Pinpoint the cell where the given text exists, returning its [X, Y] midpoint coordinate. 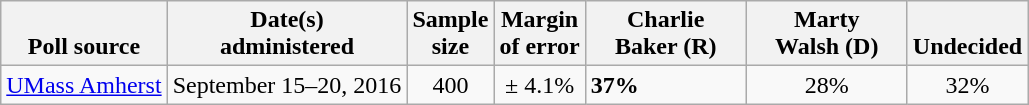
Samplesize [450, 34]
September 15–20, 2016 [287, 85]
28% [826, 85]
32% [967, 85]
37% [666, 85]
± 4.1% [540, 85]
400 [450, 85]
UMass Amherst [84, 85]
Poll source [84, 34]
Marginof error [540, 34]
Undecided [967, 34]
CharlieBaker (R) [666, 34]
Date(s)administered [287, 34]
MartyWalsh (D) [826, 34]
